Find where the given text appears and provide that cell's center as [X, Y] coordinate. 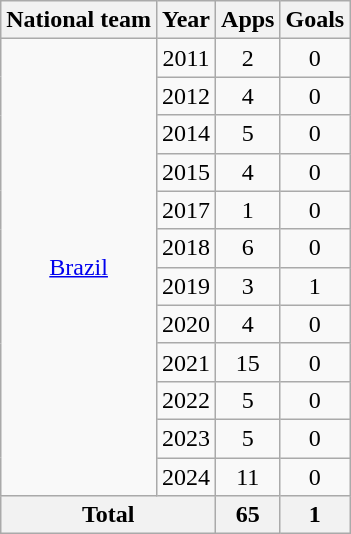
2021 [186, 362]
National team [79, 20]
2014 [186, 134]
Year [186, 20]
11 [248, 477]
2024 [186, 477]
2017 [186, 210]
65 [248, 515]
2015 [186, 172]
2023 [186, 438]
Total [108, 515]
2022 [186, 400]
2020 [186, 324]
6 [248, 248]
Brazil [79, 268]
15 [248, 362]
3 [248, 286]
Apps [248, 20]
2 [248, 58]
2019 [186, 286]
Goals [315, 20]
2018 [186, 248]
2012 [186, 96]
2011 [186, 58]
